Search for the cell housing the specified text and yield its (x, y) center coordinate. 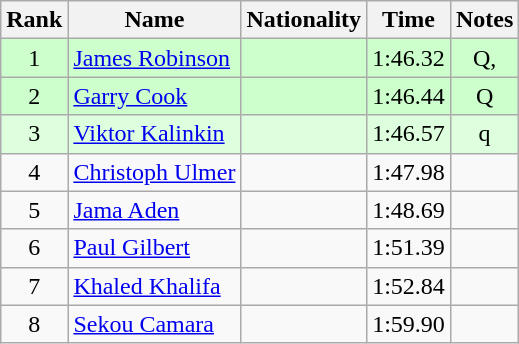
8 (34, 324)
Paul Gilbert (154, 248)
1 (34, 58)
1:52.84 (409, 286)
Nationality (304, 20)
4 (34, 172)
7 (34, 286)
Q, (484, 58)
q (484, 134)
6 (34, 248)
Sekou Camara (154, 324)
Viktor Kalinkin (154, 134)
Name (154, 20)
2 (34, 96)
1:46.32 (409, 58)
3 (34, 134)
Khaled Khalifa (154, 286)
1:47.98 (409, 172)
James Robinson (154, 58)
1:46.44 (409, 96)
Notes (484, 20)
5 (34, 210)
Christoph Ulmer (154, 172)
1:51.39 (409, 248)
Rank (34, 20)
1:46.57 (409, 134)
Garry Cook (154, 96)
Q (484, 96)
Time (409, 20)
Jama Aden (154, 210)
1:48.69 (409, 210)
1:59.90 (409, 324)
